For the text-containing cell, return its midpoint in [x, y] coordinate format. 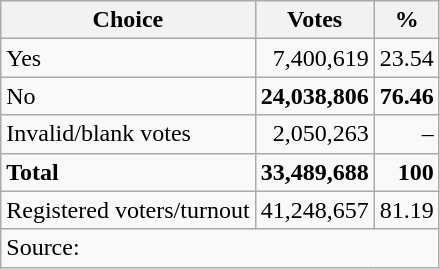
Choice [128, 20]
76.46 [406, 96]
100 [406, 172]
81.19 [406, 210]
Invalid/blank votes [128, 134]
33,489,688 [314, 172]
Total [128, 172]
Source: [220, 248]
2,050,263 [314, 134]
23.54 [406, 58]
Votes [314, 20]
% [406, 20]
24,038,806 [314, 96]
– [406, 134]
41,248,657 [314, 210]
Yes [128, 58]
7,400,619 [314, 58]
No [128, 96]
Registered voters/turnout [128, 210]
